Detect which cell encompasses the target text, then output its [X, Y] center coordinate. 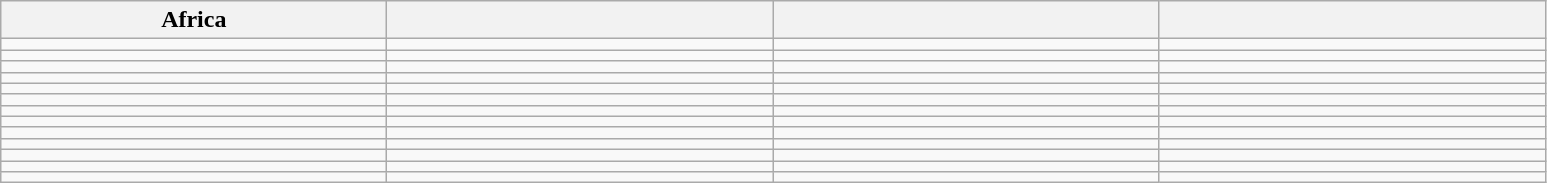
Africa [194, 20]
